Search for the cell housing the specified text and yield its [X, Y] center coordinate. 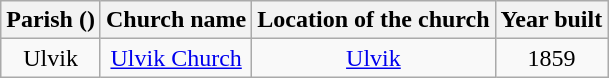
1859 [552, 58]
Location of the church [374, 20]
Year built [552, 20]
Church name [176, 20]
Ulvik Church [176, 58]
Parish () [51, 20]
